Return the (X, Y) coordinate for the center point of the cell that contains the specified text.  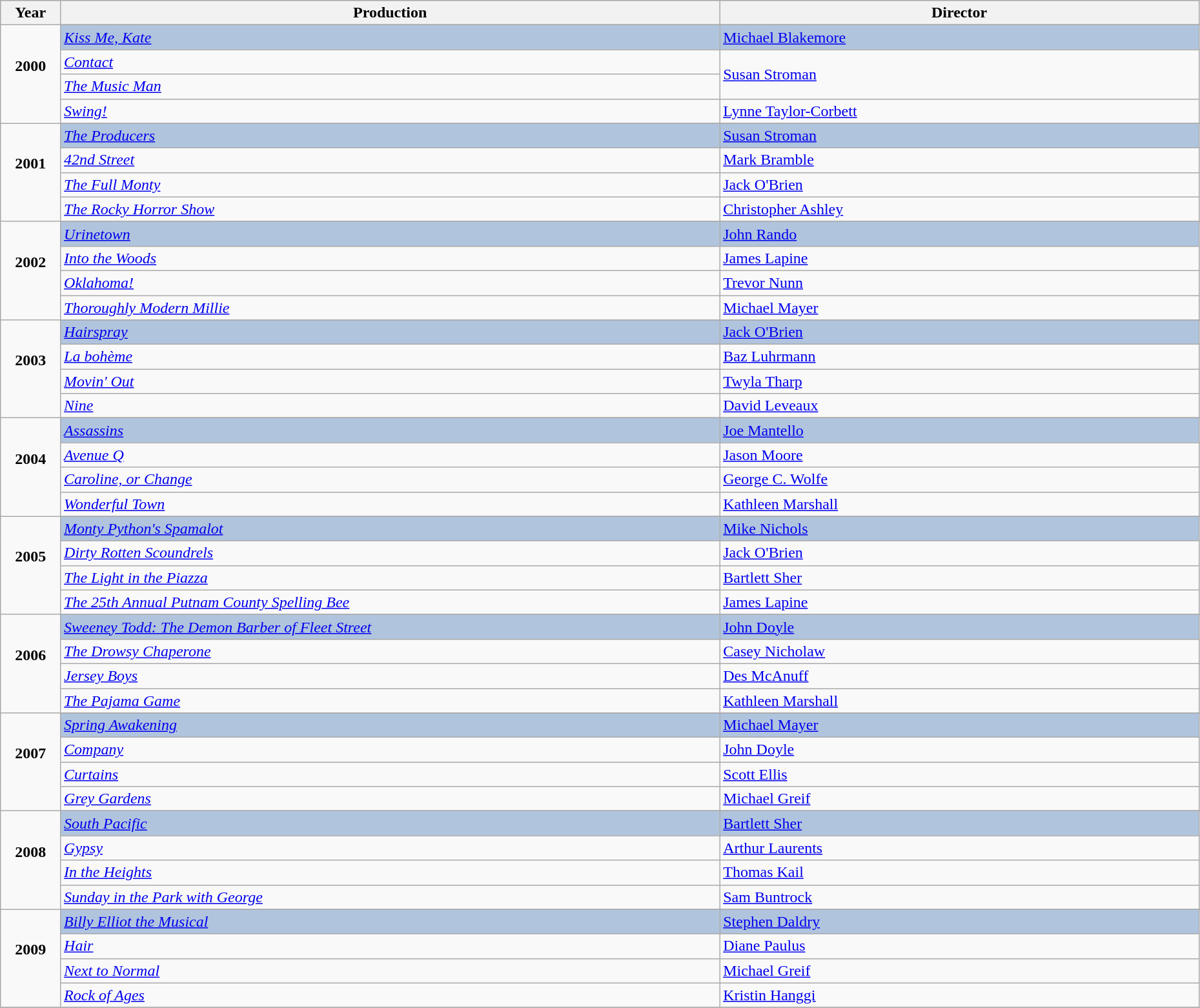
Scott Ellis (959, 774)
La bohème (390, 357)
Michael Blakemore (959, 37)
The Producers (390, 136)
Production (390, 13)
Mike Nichols (959, 529)
Thoroughly Modern Millie (390, 308)
2005 (31, 565)
2009 (31, 958)
Sam Buntrock (959, 897)
Urinetown (390, 234)
Stephen Daldry (959, 922)
Director (959, 13)
John Rando (959, 234)
Grey Gardens (390, 799)
Hairspray (390, 332)
Swing! (390, 111)
Jason Moore (959, 455)
Caroline, or Change (390, 479)
Wonderful Town (390, 504)
The Pajama Game (390, 700)
2000 (31, 74)
Oklahoma! (390, 283)
Nine (390, 406)
Contact (390, 62)
George C. Wolfe (959, 479)
The Music Man (390, 86)
Arthur Laurents (959, 848)
Billy Elliot the Musical (390, 922)
2003 (31, 369)
Curtains (390, 774)
Assassins (390, 430)
Trevor Nunn (959, 283)
Sunday in the Park with George (390, 897)
Into the Woods (390, 258)
2007 (31, 762)
Baz Luhrmann (959, 357)
South Pacific (390, 823)
The Drowsy Chaperone (390, 651)
Year (31, 13)
Spring Awakening (390, 725)
Twyla Tharp (959, 381)
2002 (31, 270)
Des McAnuff (959, 676)
2001 (31, 172)
The Full Monty (390, 185)
Joe Mantello (959, 430)
Diane Paulus (959, 946)
The Rocky Horror Show (390, 209)
Kiss Me, Kate (390, 37)
Thomas Kail (959, 872)
Hair (390, 946)
Monty Python's Spamalot (390, 529)
Movin' Out (390, 381)
2004 (31, 467)
2006 (31, 663)
Kristin Hanggi (959, 995)
Next to Normal (390, 971)
Rock of Ages (390, 995)
Sweeney Todd: The Demon Barber of Fleet Street (390, 627)
The Light in the Piazza (390, 578)
David Leveaux (959, 406)
Dirty Rotten Scoundrels (390, 553)
Christopher Ashley (959, 209)
In the Heights (390, 872)
Lynne Taylor-Corbett (959, 111)
Avenue Q (390, 455)
Casey Nicholaw (959, 651)
Gypsy (390, 848)
Company (390, 750)
2008 (31, 860)
Jersey Boys (390, 676)
Mark Bramble (959, 160)
42nd Street (390, 160)
The 25th Annual Putnam County Spelling Bee (390, 602)
